Scan for the cell matching the given text and deliver its (X, Y) coordinate at center. 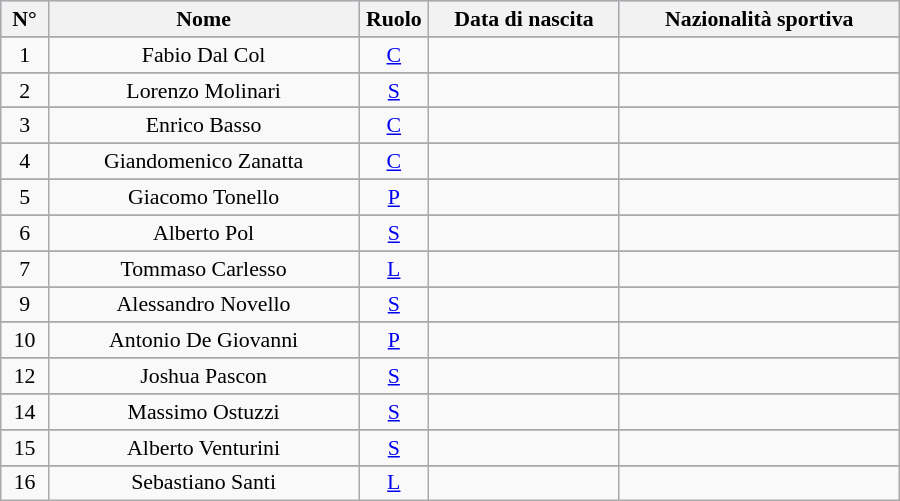
N° (25, 18)
1 (25, 54)
5 (25, 197)
12 (25, 375)
6 (25, 233)
4 (25, 161)
9 (25, 304)
7 (25, 268)
Enrico Basso (203, 125)
Alberto Venturini (203, 447)
2 (25, 90)
Tommaso Carlesso (203, 268)
10 (25, 340)
Lorenzo Molinari (203, 90)
Giandomenico Zanatta (203, 161)
Ruolo (394, 18)
Nazionalità sportiva (759, 18)
Data di nascita (524, 18)
Nome (203, 18)
Antonio De Giovanni (203, 340)
Fabio Dal Col (203, 54)
Sebastiano Santi (203, 483)
Massimo Ostuzzi (203, 411)
15 (25, 447)
Alessandro Novello (203, 304)
16 (25, 483)
Alberto Pol (203, 233)
Giacomo Tonello (203, 197)
Joshua Pascon (203, 375)
3 (25, 125)
14 (25, 411)
